For the text-containing cell, return its midpoint in (X, Y) coordinate format. 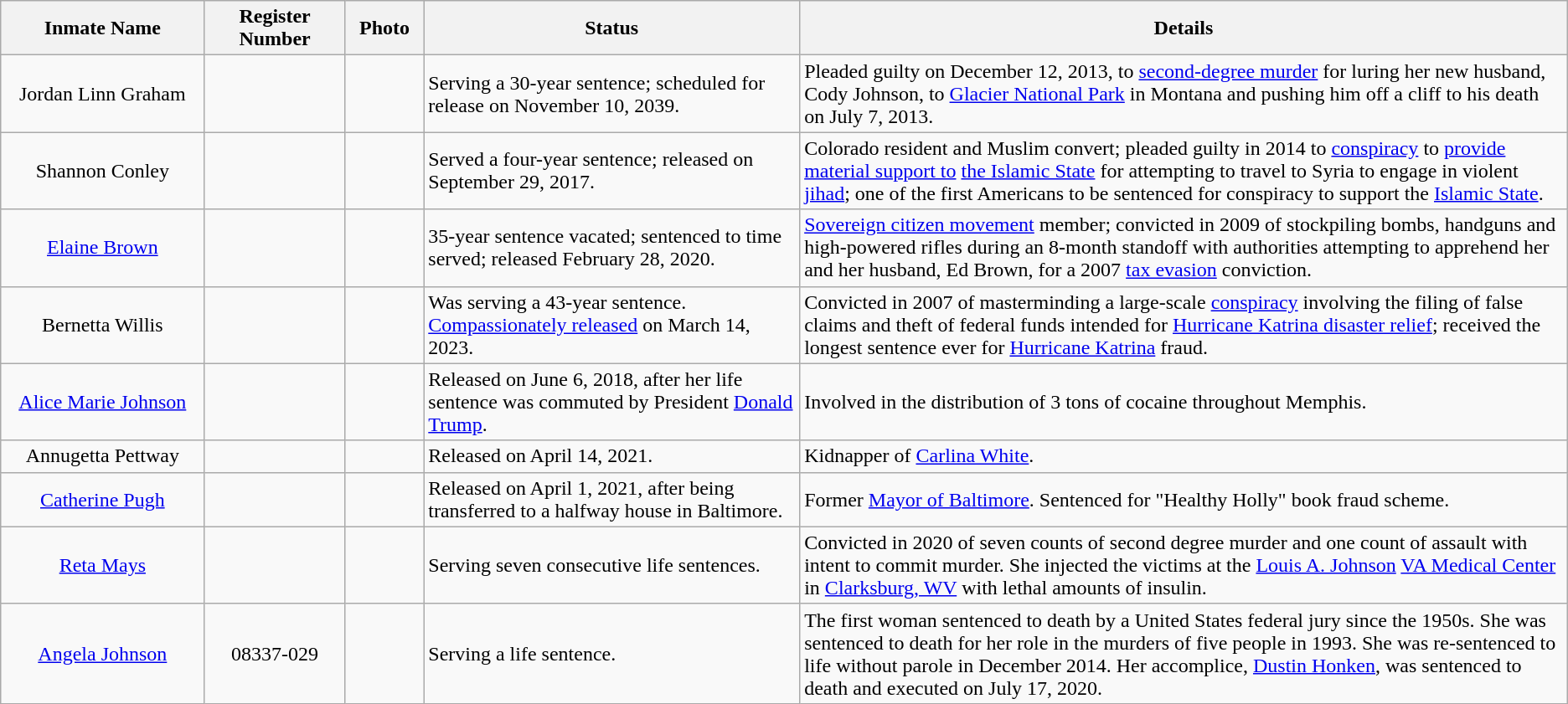
Photo (384, 28)
Jordan Linn Graham (102, 94)
Kidnapper of Carlina White. (1184, 456)
Released on June 6, 2018, after her life sentence was commuted by President Donald Trump. (611, 402)
Details (1184, 28)
Alice Marie Johnson (102, 402)
Released on April 14, 2021. (611, 456)
Reta Mays (102, 565)
Former Mayor of Baltimore. Sentenced for "Healthy Holly" book fraud scheme. (1184, 499)
Serving a life sentence. (611, 653)
35-year sentence vacated; sentenced to time served; released February 28, 2020. (611, 248)
Catherine Pugh (102, 499)
Serving a 30-year sentence; scheduled for release on November 10, 2039. (611, 94)
Elaine Brown (102, 248)
Inmate Name (102, 28)
Released on April 1, 2021, after being transferred to a halfway house in Baltimore. (611, 499)
08337-029 (275, 653)
Bernetta Willis (102, 325)
Was serving a 43-year sentence. Compassionately released on March 14, 2023. (611, 325)
Register Number (275, 28)
Involved in the distribution of 3 tons of cocaine throughout Memphis. (1184, 402)
Shannon Conley (102, 171)
Status (611, 28)
Serving seven consecutive life sentences. (611, 565)
Annugetta Pettway (102, 456)
Angela Johnson (102, 653)
Served a four-year sentence; released on September 29, 2017. (611, 171)
